Search for the cell housing the specified text and yield its (x, y) center coordinate. 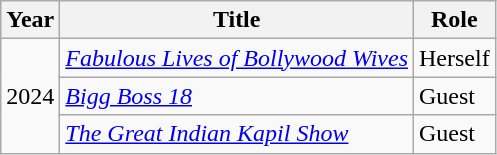
Herself (455, 58)
The Great Indian Kapil Show (237, 134)
2024 (30, 96)
Title (237, 20)
Bigg Boss 18 (237, 96)
Year (30, 20)
Fabulous Lives of Bollywood Wives (237, 58)
Role (455, 20)
